Find where the given text appears and provide that cell's center as (X, Y) coordinate. 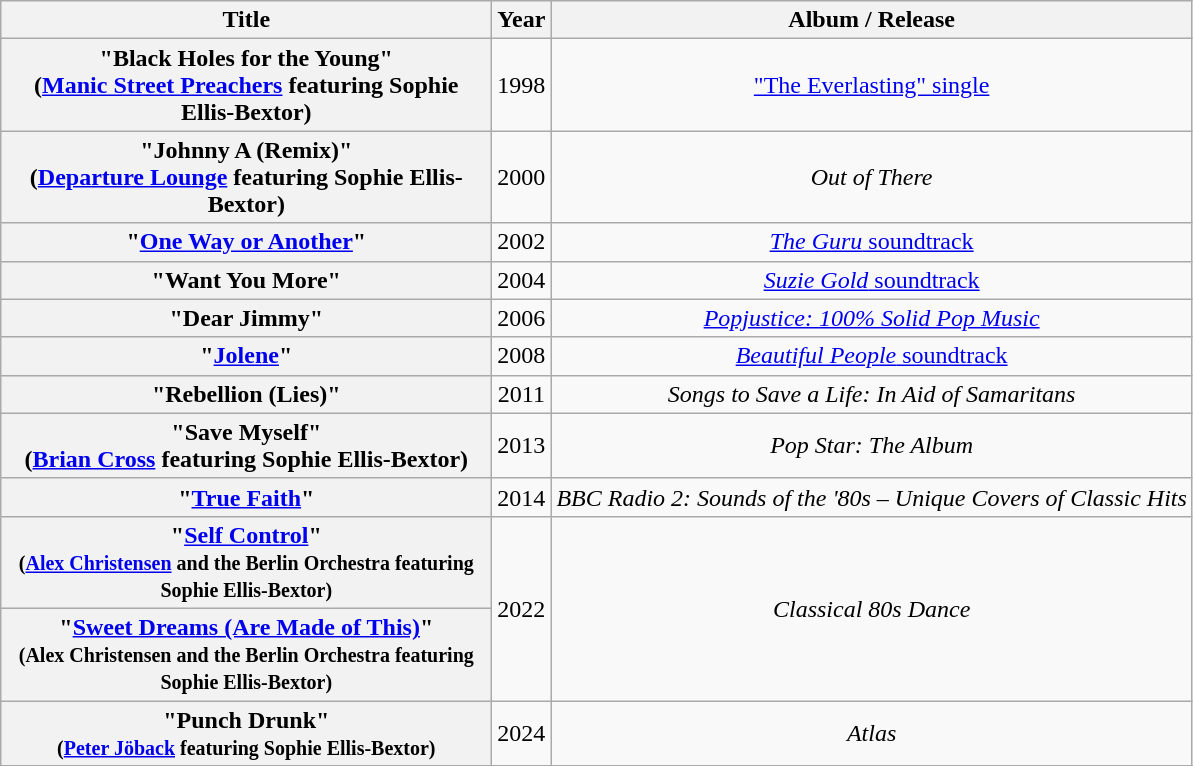
2024 (522, 732)
"The Everlasting" single (872, 85)
Pop Star: The Album (872, 446)
"Black Holes for the Young"(Manic Street Preachers featuring Sophie Ellis-Bextor) (246, 85)
BBC Radio 2: Sounds of the '80s – Unique Covers of Classic Hits (872, 497)
2008 (522, 356)
2006 (522, 318)
"Want You More" (246, 280)
"Punch Drunk"(Peter Jöback featuring Sophie Ellis-Bextor) (246, 732)
2014 (522, 497)
Suzie Gold soundtrack (872, 280)
2013 (522, 446)
"Self Control" (Alex Christensen and the Berlin Orchestra featuring Sophie Ellis-Bextor) (246, 562)
2004 (522, 280)
2022 (522, 608)
"Save Myself"(Brian Cross featuring Sophie Ellis-Bextor) (246, 446)
Title (246, 20)
Album / Release (872, 20)
The Guru soundtrack (872, 242)
"Dear Jimmy" (246, 318)
Beautiful People soundtrack (872, 356)
2011 (522, 394)
"Sweet Dreams (Are Made of This)" (Alex Christensen and the Berlin Orchestra featuring Sophie Ellis-Bextor) (246, 654)
Atlas (872, 732)
Songs to Save a Life: In Aid of Samaritans (872, 394)
Popjustice: 100% Solid Pop Music (872, 318)
2000 (522, 177)
Year (522, 20)
"One Way or Another" (246, 242)
Classical 80s Dance (872, 608)
1998 (522, 85)
"True Faith" (246, 497)
"Jolene" (246, 356)
"Johnny A (Remix)"(Departure Lounge featuring Sophie Ellis-Bextor) (246, 177)
Out of There (872, 177)
2002 (522, 242)
"Rebellion (Lies)" (246, 394)
